Search for the cell housing the specified text and yield its [x, y] center coordinate. 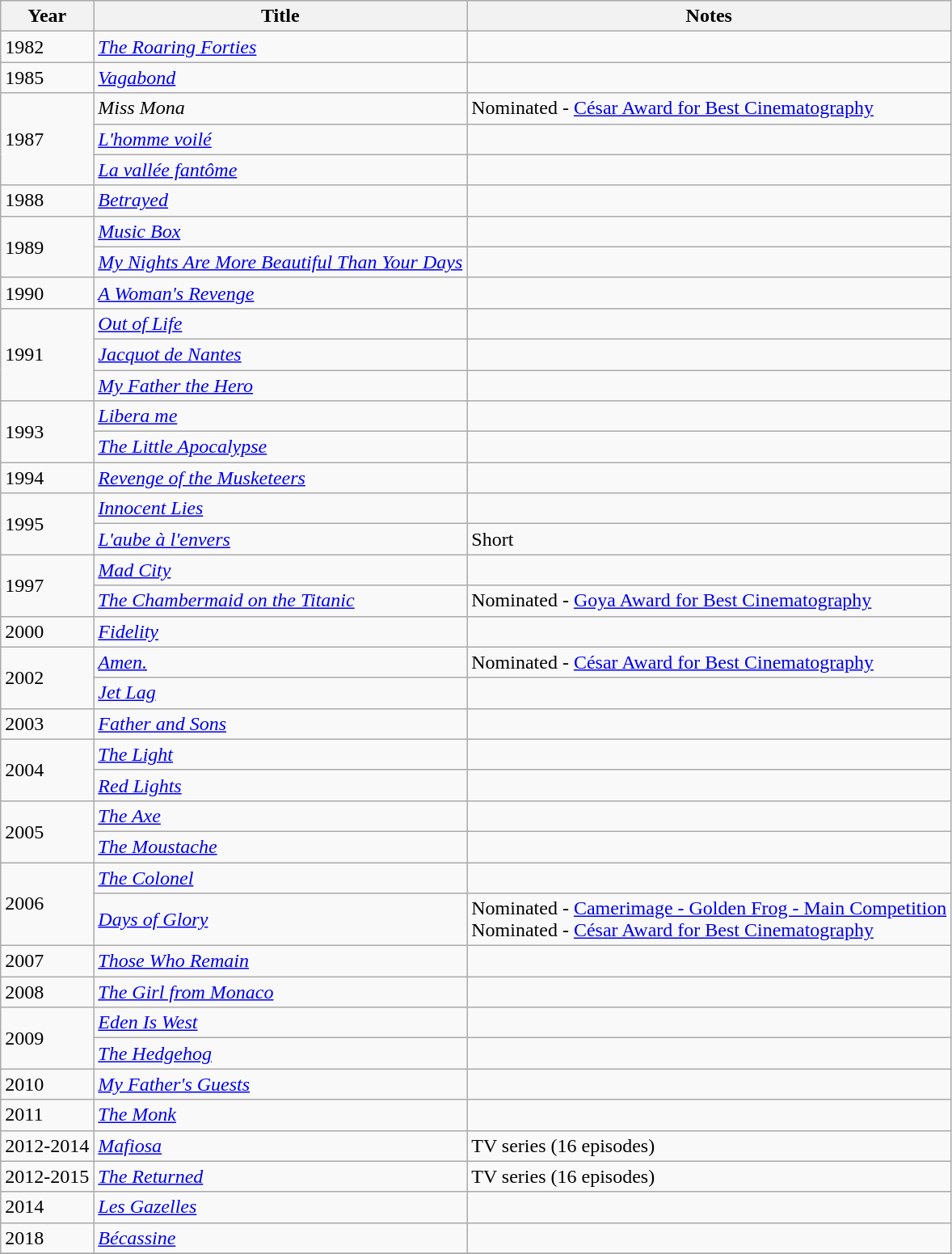
A Woman's Revenge [280, 293]
My Nights Are More Beautiful Than Your Days [280, 262]
2000 [47, 631]
1991 [47, 354]
1994 [47, 478]
1988 [47, 201]
Red Lights [280, 785]
1982 [47, 47]
The Colonel [280, 877]
Music Box [280, 231]
Short [710, 539]
The Hedgehog [280, 1053]
Jet Lag [280, 693]
Libera me [280, 416]
Les Gazelles [280, 1207]
1997 [47, 585]
2007 [47, 961]
1987 [47, 139]
Father and Sons [280, 724]
Those Who Remain [280, 961]
The Monk [280, 1115]
2011 [47, 1115]
1985 [47, 78]
1993 [47, 432]
Fidelity [280, 631]
1995 [47, 524]
The Returned [280, 1176]
L'aube à l'envers [280, 539]
Amen. [280, 662]
Out of Life [280, 323]
2012-2015 [47, 1176]
2014 [47, 1207]
Nominated - Camerimage - Golden Frog - Main CompetitionNominated - César Award for Best Cinematography [710, 920]
Bécassine [280, 1238]
1990 [47, 293]
Title [280, 16]
La vallée fantôme [280, 170]
2018 [47, 1238]
2009 [47, 1038]
Mad City [280, 570]
Betrayed [280, 201]
Mafiosa [280, 1146]
Eden Is West [280, 1023]
Miss Mona [280, 108]
2010 [47, 1084]
The Little Apocalypse [280, 447]
The Moustache [280, 847]
2005 [47, 831]
2012-2014 [47, 1146]
L'homme voilé [280, 139]
2008 [47, 992]
2003 [47, 724]
Innocent Lies [280, 509]
Year [47, 16]
Nominated - Goya Award for Best Cinematography [710, 601]
The Roaring Forties [280, 47]
The Light [280, 754]
The Girl from Monaco [280, 992]
Days of Glory [280, 920]
The Chambermaid on the Titanic [280, 601]
Vagabond [280, 78]
Notes [710, 16]
2004 [47, 770]
2006 [47, 904]
The Axe [280, 816]
2002 [47, 678]
1989 [47, 247]
My Father's Guests [280, 1084]
Jacquot de Nantes [280, 354]
My Father the Hero [280, 386]
Revenge of the Musketeers [280, 478]
